Return (X, Y) of the center of cell containing provided text 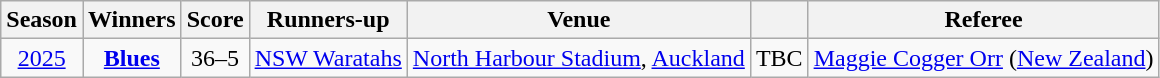
Season (42, 20)
Winners (132, 20)
Venue (578, 20)
NSW Waratahs (328, 58)
36–5 (215, 58)
Maggie Cogger Orr (New Zealand) (984, 58)
Runners-up (328, 20)
Referee (984, 20)
2025 (42, 58)
TBC (779, 58)
Blues (132, 58)
Score (215, 20)
North Harbour Stadium, Auckland (578, 58)
